Output the [X, Y] coordinate of the center of the cell containing the given text.  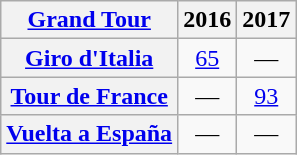
Giro d'Italia [90, 58]
Grand Tour [90, 20]
2016 [208, 20]
2017 [266, 20]
Vuelta a España [90, 134]
93 [266, 96]
Tour de France [90, 96]
65 [208, 58]
